Return the [x, y] coordinate for the center point of the cell that contains the specified text.  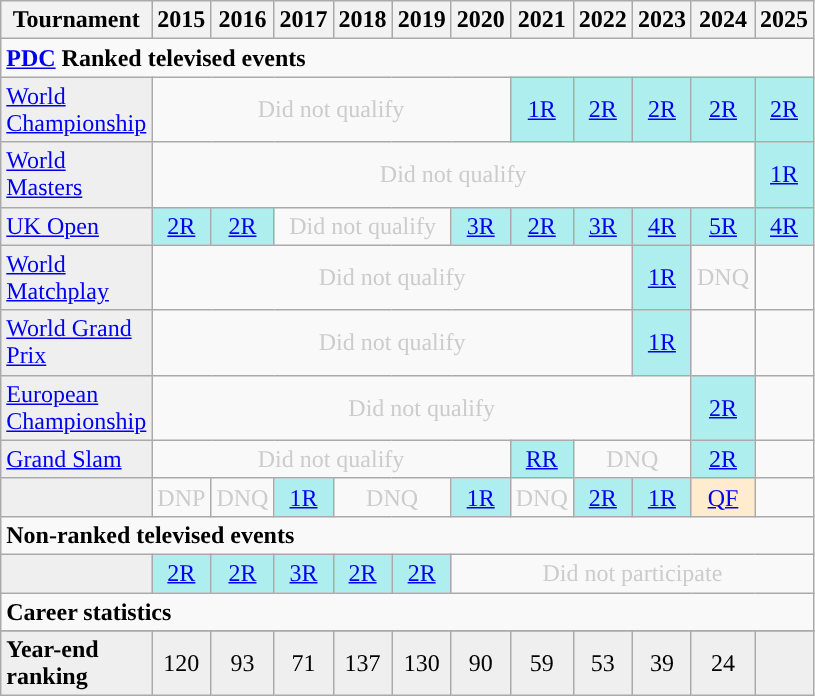
24 [722, 664]
Year-end ranking [76, 664]
2020 [480, 20]
World Masters [76, 174]
UK Open [76, 226]
Grand Slam [76, 459]
130 [422, 664]
2022 [602, 20]
2025 [784, 20]
2024 [722, 20]
World Matchplay [76, 278]
5R [722, 226]
2023 [662, 20]
120 [182, 664]
European Championship [76, 408]
DNP [182, 497]
2019 [422, 20]
137 [362, 664]
93 [242, 664]
39 [662, 664]
2016 [242, 20]
71 [304, 664]
RR [542, 459]
2015 [182, 20]
World Championship [76, 110]
World Grand Prix [76, 342]
53 [602, 664]
Career statistics [408, 611]
2018 [362, 20]
Non-ranked televised events [408, 535]
2021 [542, 20]
2017 [304, 20]
Did not participate [632, 573]
59 [542, 664]
Tournament [76, 20]
QF [722, 497]
PDC Ranked televised events [408, 58]
90 [480, 664]
